Provide the [x, y] coordinate of the cell's center where the given text is located.  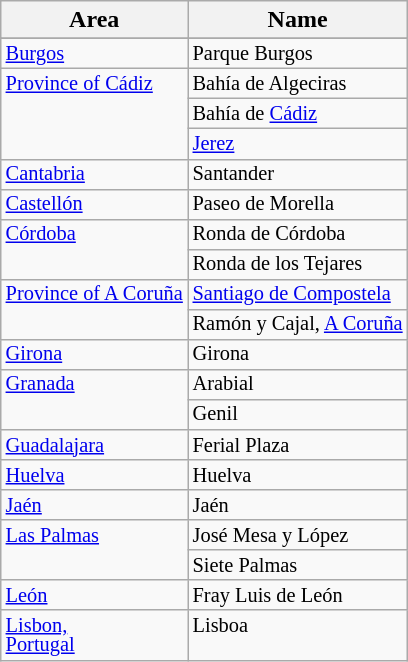
Fray Luis de León [298, 595]
Córdoba [94, 249]
Jerez [298, 144]
Burgos [94, 54]
Castellón [94, 204]
Ronda de Córdoba [298, 234]
Ronda de los Tejares [298, 264]
Arabial [298, 384]
Cantabria [94, 174]
Genil [298, 414]
León [94, 595]
Province of Cádiz [94, 114]
Ferial Plaza [298, 444]
Santiago de Compostela [298, 294]
Lisboa [298, 635]
Las Palmas [94, 550]
Granada [94, 399]
Paseo de Morella [298, 204]
Ramón y Cajal, A Coruña [298, 324]
José Mesa y López [298, 535]
Guadalajara [94, 444]
Bahía de Cádiz [298, 114]
Bahía de Algeciras [298, 84]
Siete Palmas [298, 565]
Lisbon,Portugal [94, 635]
Santander [298, 174]
Province of A Coruña [94, 309]
Name [298, 20]
Area [94, 20]
Parque Burgos [298, 54]
